Capture the cell that displays the provided text and extract its (x, y) central coordinate. 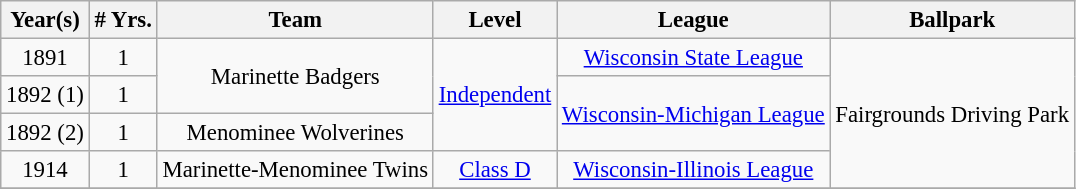
Wisconsin-Illinois League (694, 170)
1914 (45, 170)
Wisconsin State League (694, 58)
1892 (1) (45, 95)
Level (494, 20)
Class D (494, 170)
1892 (2) (45, 133)
Year(s) (45, 20)
Marinette-Menominee Twins (295, 170)
Team (295, 20)
League (694, 20)
1891 (45, 58)
Marinette Badgers (295, 76)
Independent (494, 96)
Wisconsin-Michigan League (694, 114)
# Yrs. (123, 20)
Menominee Wolverines (295, 133)
Fairgrounds Driving Park (952, 114)
Ballpark (952, 20)
